Scan for the cell matching the given text and deliver its (x, y) coordinate at center. 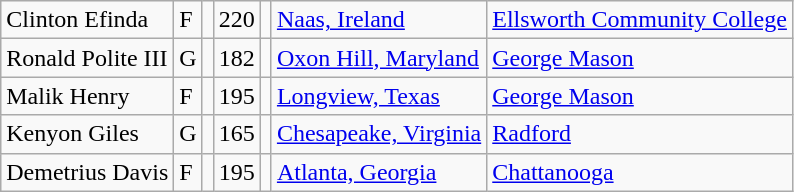
Ronald Polite III (88, 58)
Demetrius Davis (88, 172)
Naas, Ireland (378, 20)
Kenyon Giles (88, 134)
Chattanooga (640, 172)
Clinton Efinda (88, 20)
Radford (640, 134)
Malik Henry (88, 96)
Atlanta, Georgia (378, 172)
Longview, Texas (378, 96)
Oxon Hill, Maryland (378, 58)
Ellsworth Community College (640, 20)
165 (236, 134)
Chesapeake, Virginia (378, 134)
220 (236, 20)
182 (236, 58)
